For the text-containing cell, return its midpoint in (x, y) coordinate format. 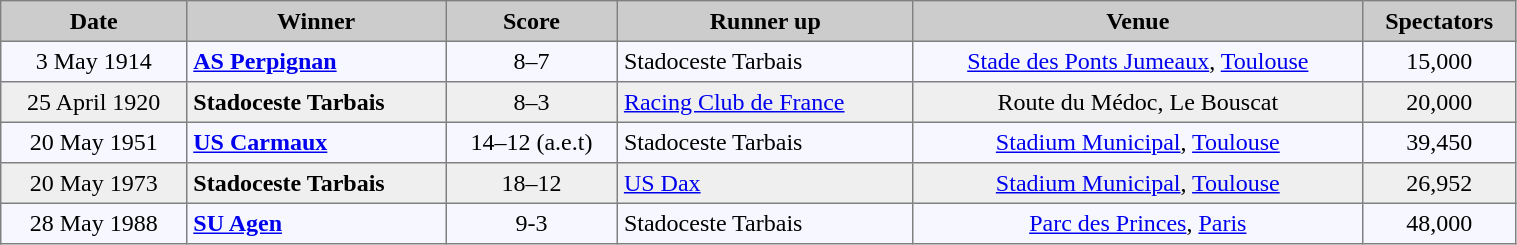
14–12 (a.e.t) (532, 142)
AS Perpignan (316, 61)
Venue (1138, 21)
20 May 1973 (94, 183)
20 May 1951 (94, 142)
15,000 (1439, 61)
Date (94, 21)
Score (532, 21)
Runner up (765, 21)
20,000 (1439, 102)
3 May 1914 (94, 61)
Route du Médoc, Le Bouscat (1138, 102)
US Carmaux (316, 142)
Stade des Ponts Jumeaux, Toulouse (1138, 61)
US Dax (765, 183)
26,952 (1439, 183)
8–7 (532, 61)
18–12 (532, 183)
39,450 (1439, 142)
SU Agen (316, 223)
Winner (316, 21)
48,000 (1439, 223)
25 April 1920 (94, 102)
Spectators (1439, 21)
Parc des Princes, Paris (1138, 223)
8–3 (532, 102)
Racing Club de France (765, 102)
28 May 1988 (94, 223)
9-3 (532, 223)
